Capture the cell that displays the provided text and extract its (x, y) central coordinate. 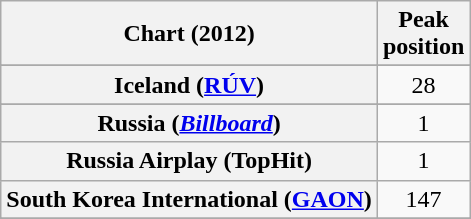
South Korea International (GAON) (190, 199)
Iceland (RÚV) (190, 85)
147 (423, 199)
Chart (2012) (190, 34)
Russia (Billboard) (190, 123)
Russia Airplay (TopHit) (190, 161)
28 (423, 85)
Peakposition (423, 34)
